Locate the cell with the specified text and output its [x, y] center coordinate. 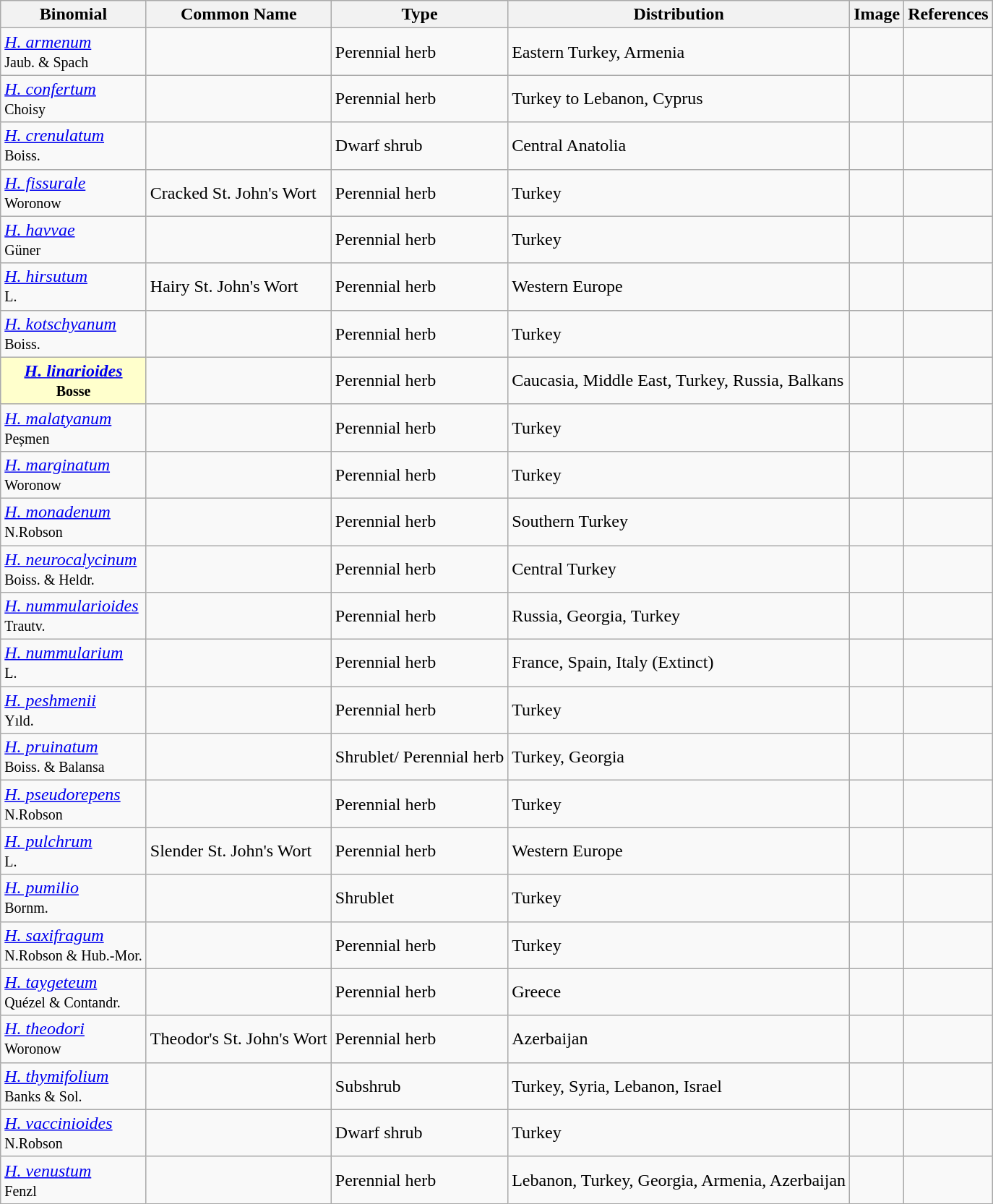
Caucasia, Middle East, Turkey, Russia, Balkans [679, 380]
Shrublet/ Perennial herb [419, 757]
H. hirsutumL. [74, 286]
H. venustumFenzl [74, 1179]
H. confertumChoisy [74, 98]
H. crenulatumBoiss. [74, 146]
Distribution [679, 14]
H. saxifragumN.Robson & Hub.-Mor. [74, 945]
H. armenumJaub. & Spach [74, 52]
H. marginatumWoronow [74, 474]
H. malatyanumPeșmen [74, 428]
H. taygeteumQuézel & Contandr. [74, 992]
H. nummulariumL. [74, 663]
Theodor's St. John's Wort [238, 1039]
H. monadenumN.Robson [74, 522]
Southern Turkey [679, 522]
Turkey, Georgia [679, 757]
Lebanon, Turkey, Georgia, Armenia, Azerbaijan [679, 1179]
H. pumilioBornm. [74, 898]
Central Turkey [679, 568]
Binomial [74, 14]
H. nummularioidesTrautv. [74, 616]
Turkey, Syria, Lebanon, Israel [679, 1085]
Eastern Turkey, Armenia [679, 52]
Hairy St. John's Wort [238, 286]
Greece [679, 992]
H. vaccinioidesN.Robson [74, 1133]
H. thymifoliumBanks & Sol. [74, 1085]
H. neurocalycinumBoiss. & Heldr. [74, 568]
Slender St. John's Wort [238, 851]
Central Anatolia [679, 146]
Turkey to Lebanon, Cyprus [679, 98]
Common Name [238, 14]
H. peshmeniiYıld. [74, 710]
H. pseudorepensN.Robson [74, 804]
H. pulchrumL. [74, 851]
H. pruinatumBoiss. & Balansa [74, 757]
H. theodoriWoronow [74, 1039]
Azerbaijan [679, 1039]
Shrublet [419, 898]
References [948, 14]
H. fissuraleWoronow [74, 192]
H. linarioidesBosse [74, 380]
H. havvaeGüner [74, 240]
Russia, Georgia, Turkey [679, 616]
Cracked St. John's Wort [238, 192]
Subshrub [419, 1085]
H. kotschyanumBoiss. [74, 334]
Image [877, 14]
Type [419, 14]
France, Spain, Italy (Extinct) [679, 663]
